Find where the given text appears and provide that cell's center as [x, y] coordinate. 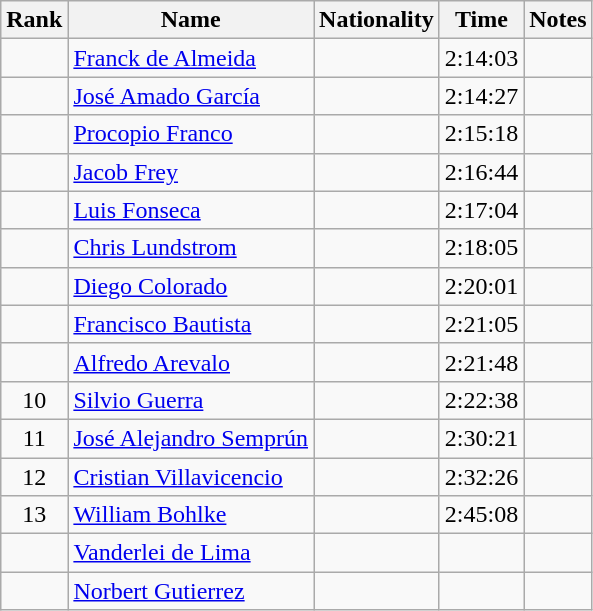
William Bohlke [191, 515]
2:22:38 [481, 400]
2:32:26 [481, 477]
Procopio Franco [191, 134]
2:16:44 [481, 172]
Diego Colorado [191, 286]
2:20:01 [481, 286]
Norbert Gutierrez [191, 591]
Luis Fonseca [191, 210]
Cristian Villavicencio [191, 477]
2:45:08 [481, 515]
2:21:05 [481, 324]
Silvio Guerra [191, 400]
José Amado García [191, 96]
Alfredo Arevalo [191, 362]
Francisco Bautista [191, 324]
11 [34, 438]
2:21:48 [481, 362]
2:15:18 [481, 134]
Chris Lundstrom [191, 248]
2:17:04 [481, 210]
Franck de Almeida [191, 58]
2:14:27 [481, 96]
Vanderlei de Lima [191, 553]
José Alejandro Semprún [191, 438]
13 [34, 515]
Rank [34, 20]
Time [481, 20]
2:14:03 [481, 58]
Notes [558, 20]
Jacob Frey [191, 172]
10 [34, 400]
12 [34, 477]
2:18:05 [481, 248]
Name [191, 20]
Nationality [377, 20]
2:30:21 [481, 438]
